Search for the cell housing the specified text and yield its [x, y] center coordinate. 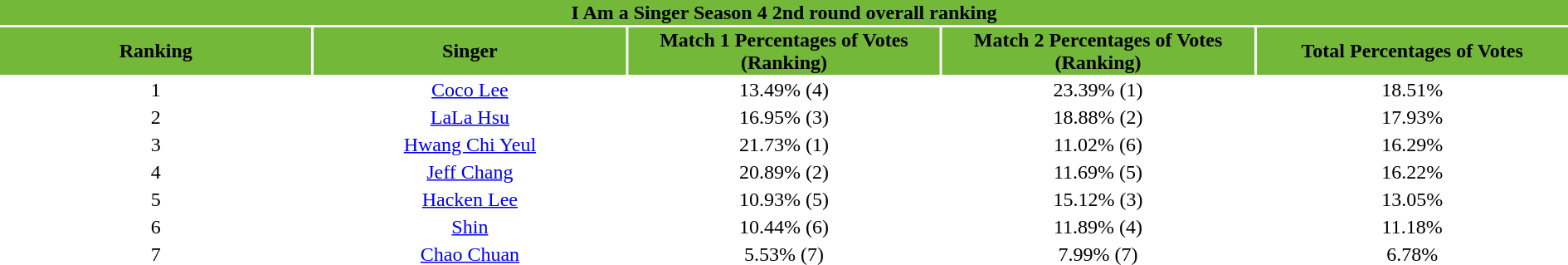
3 [156, 145]
Jeff Chang [470, 172]
Hacken Lee [470, 199]
Shin [470, 227]
LaLa Hsu [470, 117]
16.29% [1412, 145]
Coco Lee [470, 90]
20.89% (2) [784, 172]
Match 2 Percentages of Votes (Ranking) [1098, 52]
16.22% [1412, 172]
1 [156, 90]
4 [156, 172]
Singer [470, 52]
5 [156, 199]
18.51% [1412, 90]
21.73% (1) [784, 145]
11.02% (6) [1098, 145]
6 [156, 227]
10.93% (5) [784, 199]
11.89% (4) [1098, 227]
16.95% (3) [784, 117]
Ranking [156, 52]
2 [156, 117]
13.49% (4) [784, 90]
Total Percentages of Votes [1412, 52]
11.18% [1412, 227]
Hwang Chi Yeul [470, 145]
15.12% (3) [1098, 199]
17.93% [1412, 117]
10.44% (6) [784, 227]
23.39% (1) [1098, 90]
Match 1 Percentages of Votes (Ranking) [784, 52]
13.05% [1412, 199]
I Am a Singer Season 4 2nd round overall ranking [784, 12]
11.69% (5) [1098, 172]
18.88% (2) [1098, 117]
